Provide the [x, y] coordinate of the cell's center where the given text is located.  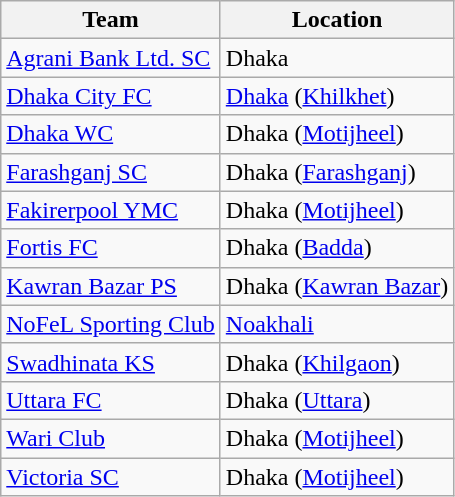
Dhaka WC [111, 134]
Kawran Bazar PS [111, 286]
Location [337, 20]
Fortis FC [111, 248]
NoFeL Sporting Club [111, 324]
Dhaka (Badda) [337, 248]
Dhaka (Farashganj) [337, 172]
Team [111, 20]
Noakhali [337, 324]
Dhaka (Khilgaon) [337, 362]
Farashganj SC [111, 172]
Swadhinata KS [111, 362]
Dhaka City FC [111, 96]
Agrani Bank Ltd. SC [111, 58]
Dhaka (Uttara) [337, 400]
Fakirerpool YMC [111, 210]
Dhaka (Khilkhet) [337, 96]
Victoria SC [111, 477]
Wari Club [111, 438]
Dhaka (Kawran Bazar) [337, 286]
Dhaka [337, 58]
Uttara FC [111, 400]
